Capture the cell that displays the provided text and extract its (X, Y) central coordinate. 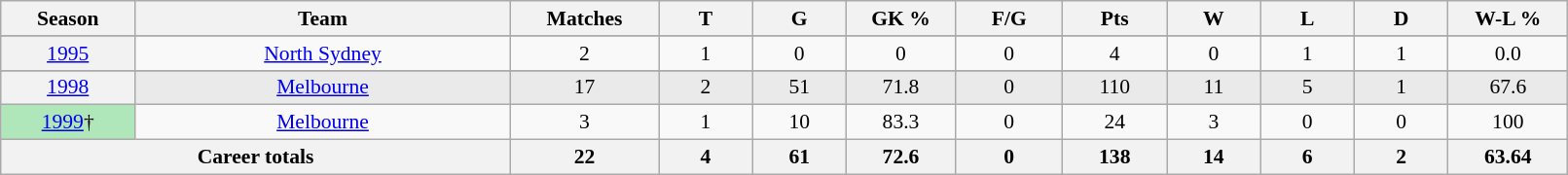
W-L % (1509, 18)
63.64 (1509, 157)
5 (1307, 87)
0.0 (1509, 53)
Team (323, 18)
F/G (1009, 18)
138 (1115, 157)
22 (584, 157)
10 (799, 122)
T (706, 18)
W (1214, 18)
6 (1307, 157)
72.6 (900, 157)
GK % (900, 18)
100 (1509, 122)
1998 (68, 87)
71.8 (900, 87)
51 (799, 87)
110 (1115, 87)
1999† (68, 122)
L (1307, 18)
G (799, 18)
61 (799, 157)
1995 (68, 53)
17 (584, 87)
D (1401, 18)
14 (1214, 157)
Career totals (256, 157)
Pts (1115, 18)
11 (1214, 87)
24 (1115, 122)
67.6 (1509, 87)
North Sydney (323, 53)
Matches (584, 18)
Season (68, 18)
83.3 (900, 122)
